Pinpoint the cell where the given text exists, returning its [x, y] midpoint coordinate. 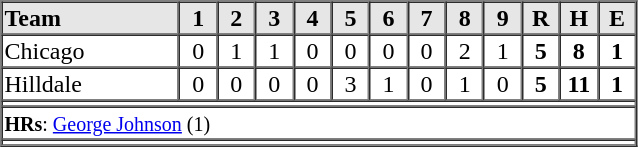
Hilldale [91, 84]
E [617, 18]
7 [427, 18]
6 [388, 18]
H [579, 18]
R [541, 18]
4 [312, 18]
9 [503, 18]
HRs: George Johnson (1) [319, 122]
Team [91, 18]
Chicago [91, 50]
11 [579, 84]
